Search for the cell housing the specified text and yield its (x, y) center coordinate. 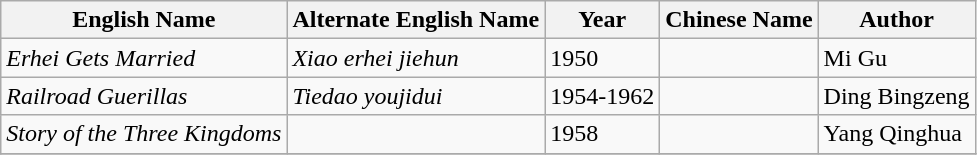
Ding Bingzeng (896, 96)
Chinese Name (739, 20)
Author (896, 20)
Yang Qinghua (896, 134)
1950 (602, 58)
Tiedao youjidui (416, 96)
Story of the Three Kingdoms (144, 134)
English Name (144, 20)
Erhei Gets Married (144, 58)
Alternate English Name (416, 20)
1954-1962 (602, 96)
Railroad Guerillas (144, 96)
Mi Gu (896, 58)
Year (602, 20)
1958 (602, 134)
Xiao erhei jiehun (416, 58)
